Determine the [x, y] coordinate at the center of the cell enclosing the given text.  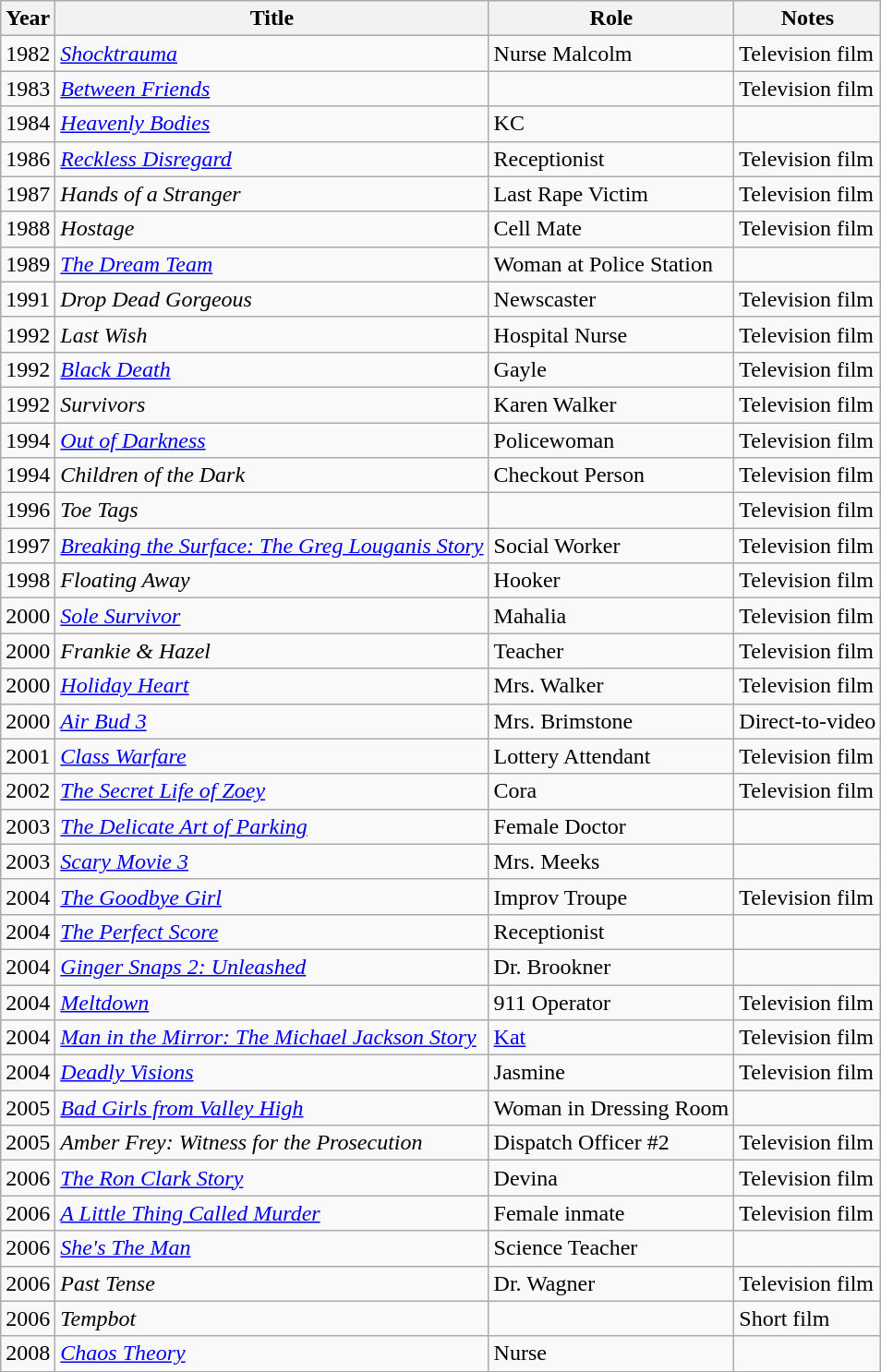
Cell Mate [611, 229]
Devina [611, 1178]
Ginger Snaps 2: Unleashed [272, 967]
1986 [28, 159]
Mrs. Walker [611, 686]
Kat [611, 1038]
Female Doctor [611, 826]
Meltdown [272, 1002]
1997 [28, 546]
Improv Troupe [611, 897]
Shocktrauma [272, 54]
1991 [28, 299]
The Perfect Score [272, 932]
Holiday Heart [272, 686]
Breaking the Surface: The Greg Louganis Story [272, 546]
Man in the Mirror: The Michael Jackson Story [272, 1038]
1996 [28, 511]
Drop Dead Gorgeous [272, 299]
She's The Man [272, 1248]
Class Warfare [272, 756]
Last Rape Victim [611, 194]
Woman in Dressing Room [611, 1108]
Mrs. Meeks [611, 861]
Toe Tags [272, 511]
Air Bud 3 [272, 721]
Mrs. Brimstone [611, 721]
Notes [807, 18]
The Goodbye Girl [272, 897]
1988 [28, 229]
Floating Away [272, 581]
Heavenly Bodies [272, 124]
Gayle [611, 369]
Role [611, 18]
KC [611, 124]
2001 [28, 756]
Black Death [272, 369]
1998 [28, 581]
Karen Walker [611, 404]
Children of the Dark [272, 475]
Hooker [611, 581]
Lottery Attendant [611, 756]
2008 [28, 1354]
Dispatch Officer #2 [611, 1143]
Female inmate [611, 1213]
Between Friends [272, 89]
Science Teacher [611, 1248]
1983 [28, 89]
Short film [807, 1318]
Jasmine [611, 1073]
Title [272, 18]
Newscaster [611, 299]
The Secret Life of Zoey [272, 791]
Dr. Brookner [611, 967]
Sole Survivor [272, 616]
1982 [28, 54]
Hospital Nurse [611, 334]
Woman at Police Station [611, 264]
Deadly Visions [272, 1073]
Hostage [272, 229]
Hands of a Stranger [272, 194]
Amber Frey: Witness for the Prosecution [272, 1143]
Scary Movie 3 [272, 861]
Nurse [611, 1354]
Tempbot [272, 1318]
2002 [28, 791]
Survivors [272, 404]
Frankie & Hazel [272, 651]
The Ron Clark Story [272, 1178]
Teacher [611, 651]
1987 [28, 194]
Chaos Theory [272, 1354]
Reckless Disregard [272, 159]
Bad Girls from Valley High [272, 1108]
The Delicate Art of Parking [272, 826]
Nurse Malcolm [611, 54]
Year [28, 18]
Last Wish [272, 334]
A Little Thing Called Murder [272, 1213]
Policewoman [611, 440]
911 Operator [611, 1002]
Out of Darkness [272, 440]
1989 [28, 264]
Cora [611, 791]
Mahalia [611, 616]
Checkout Person [611, 475]
Direct-to-video [807, 721]
Past Tense [272, 1283]
Social Worker [611, 546]
1984 [28, 124]
Dr. Wagner [611, 1283]
The Dream Team [272, 264]
